Find where the given text appears and provide that cell's center as [X, Y] coordinate. 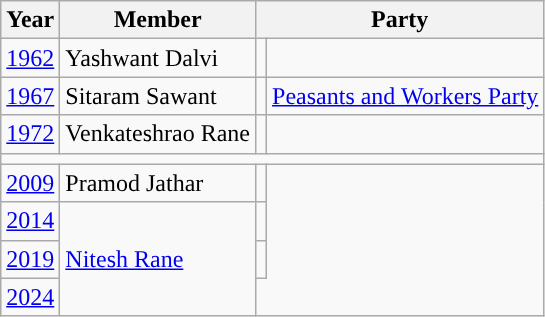
2019 [30, 259]
Yashwant Dalvi [158, 58]
2009 [30, 183]
2024 [30, 297]
Member [158, 20]
Party [399, 20]
Year [30, 20]
1972 [30, 134]
1967 [30, 96]
Venkateshrao Rane [158, 134]
Pramod Jathar [158, 183]
1962 [30, 58]
Peasants and Workers Party [406, 96]
Nitesh Rane [158, 259]
Sitaram Sawant [158, 96]
2014 [30, 221]
